Scan for the cell matching the given text and deliver its [X, Y] coordinate at center. 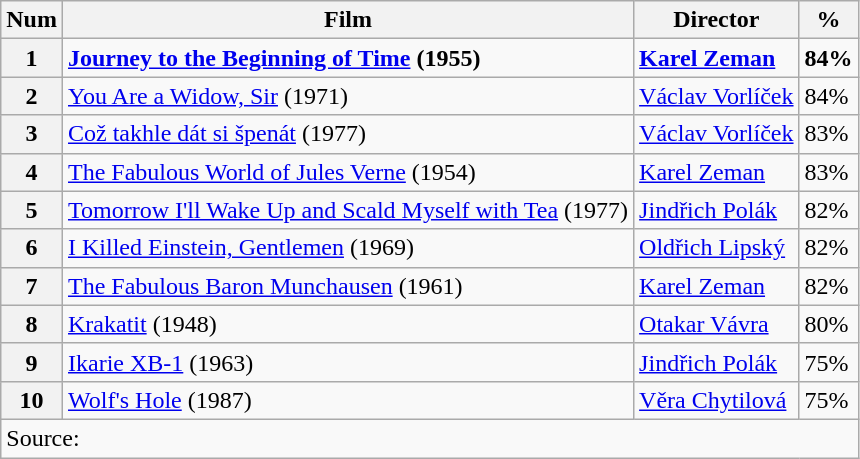
% [828, 20]
You Are a Widow, Sir (1971) [348, 96]
7 [32, 286]
Věra Chytilová [716, 400]
Krakatit (1948) [348, 324]
Oldřich Lipský [716, 248]
1 [32, 58]
Journey to the Beginning of Time (1955) [348, 58]
Ikarie XB-1 (1963) [348, 362]
Což takhle dát si špenát (1977) [348, 134]
8 [32, 324]
4 [32, 172]
2 [32, 96]
6 [32, 248]
9 [32, 362]
Wolf's Hole (1987) [348, 400]
Source: [430, 438]
Tomorrow I'll Wake Up and Scald Myself with Tea (1977) [348, 210]
Otakar Vávra [716, 324]
10 [32, 400]
The Fabulous World of Jules Verne (1954) [348, 172]
I Killed Einstein, Gentlemen (1969) [348, 248]
Film [348, 20]
3 [32, 134]
5 [32, 210]
Num [32, 20]
80% [828, 324]
Director [716, 20]
The Fabulous Baron Munchausen (1961) [348, 286]
